Output the (X, Y) coordinate of the center of the cell containing the given text.  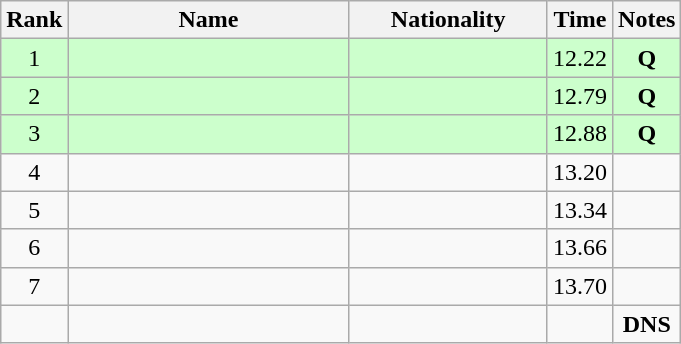
3 (34, 134)
Rank (34, 20)
13.20 (580, 172)
13.70 (580, 286)
4 (34, 172)
5 (34, 210)
Notes (647, 20)
1 (34, 58)
13.34 (580, 210)
DNS (647, 324)
12.22 (580, 58)
Nationality (448, 20)
12.88 (580, 134)
7 (34, 286)
12.79 (580, 96)
Name (208, 20)
13.66 (580, 248)
2 (34, 96)
6 (34, 248)
Time (580, 20)
